Locate the cell with the specified text and output its (X, Y) center coordinate. 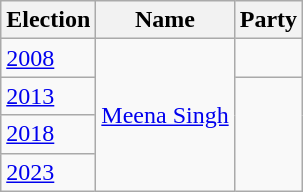
2013 (48, 96)
2023 (48, 172)
Meena Singh (165, 115)
Election (48, 20)
Name (165, 20)
Party (268, 20)
2018 (48, 134)
2008 (48, 58)
